Scan for the cell matching the given text and deliver its [x, y] coordinate at center. 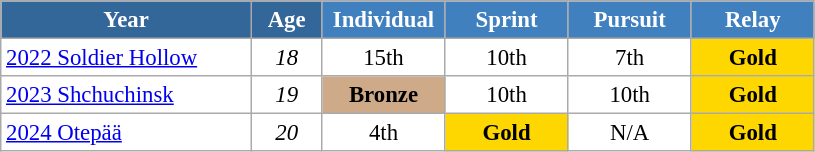
20 [286, 133]
2024 Otepää [126, 133]
Age [286, 20]
7th [630, 58]
4th [384, 133]
18 [286, 58]
15th [384, 58]
Year [126, 20]
Sprint [506, 20]
N/A [630, 133]
Bronze [384, 95]
Relay [752, 20]
Pursuit [630, 20]
19 [286, 95]
Individual [384, 20]
2022 Soldier Hollow [126, 58]
2023 Shchuchinsk [126, 95]
